Find where the given text appears and provide that cell's center as [X, Y] coordinate. 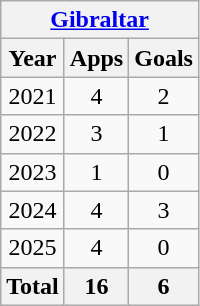
2025 [33, 248]
2021 [33, 96]
Total [33, 286]
Goals [164, 58]
Year [33, 58]
2023 [33, 172]
2022 [33, 134]
2024 [33, 210]
16 [96, 286]
2 [164, 96]
6 [164, 286]
Apps [96, 58]
Gibraltar [100, 20]
